Pinpoint the cell where the given text exists, returning its (X, Y) midpoint coordinate. 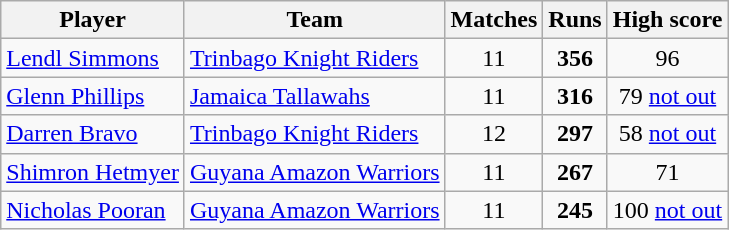
297 (575, 134)
Runs (575, 20)
Matches (494, 20)
96 (668, 58)
12 (494, 134)
267 (575, 172)
79 not out (668, 96)
Team (314, 20)
58 not out (668, 134)
High score (668, 20)
Darren Bravo (93, 134)
Jamaica Tallawahs (314, 96)
100 not out (668, 210)
Player (93, 20)
Glenn Phillips (93, 96)
Shimron Hetmyer (93, 172)
Lendl Simmons (93, 58)
245 (575, 210)
71 (668, 172)
Nicholas Pooran (93, 210)
316 (575, 96)
356 (575, 58)
